Search for the cell housing the specified text and yield its (X, Y) center coordinate. 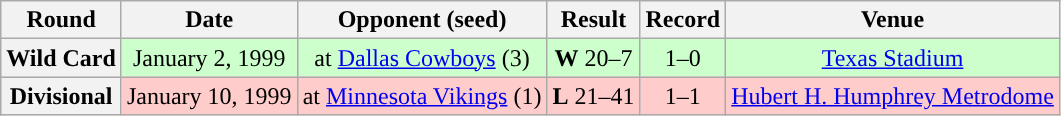
L 21–41 (594, 96)
W 20–7 (594, 58)
1–1 (683, 96)
Divisional (62, 96)
Result (594, 20)
Date (209, 20)
January 10, 1999 (209, 96)
at Minnesota Vikings (1) (422, 96)
Texas Stadium (893, 58)
Opponent (seed) (422, 20)
Wild Card (62, 58)
Round (62, 20)
1–0 (683, 58)
at Dallas Cowboys (3) (422, 58)
Venue (893, 20)
Record (683, 20)
Hubert H. Humphrey Metrodome (893, 96)
January 2, 1999 (209, 58)
